Scan for the cell matching the given text and deliver its (X, Y) coordinate at center. 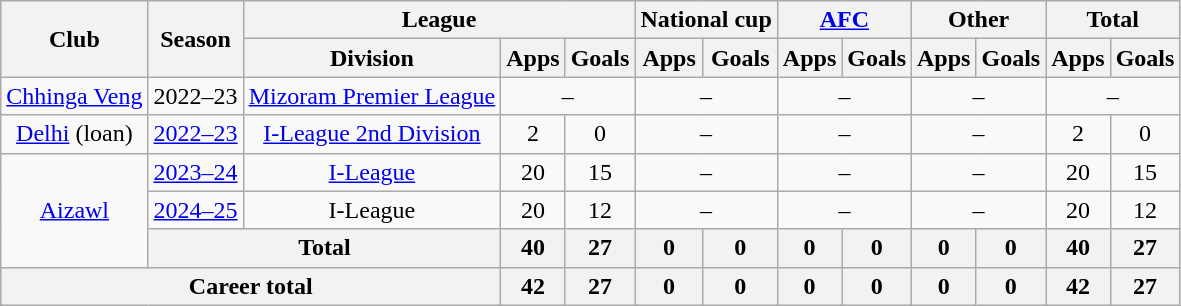
2023–24 (196, 172)
Mizoram Premier League (372, 96)
I-League 2nd Division (372, 134)
Chhinga Veng (74, 96)
Aizawl (74, 210)
Season (196, 39)
Career total (251, 286)
National cup (706, 20)
Club (74, 39)
Delhi (loan) (74, 134)
2024–25 (196, 210)
Division (372, 58)
AFC (844, 20)
Other (979, 20)
League (439, 20)
